Pinpoint the cell where the given text exists, returning its (x, y) midpoint coordinate. 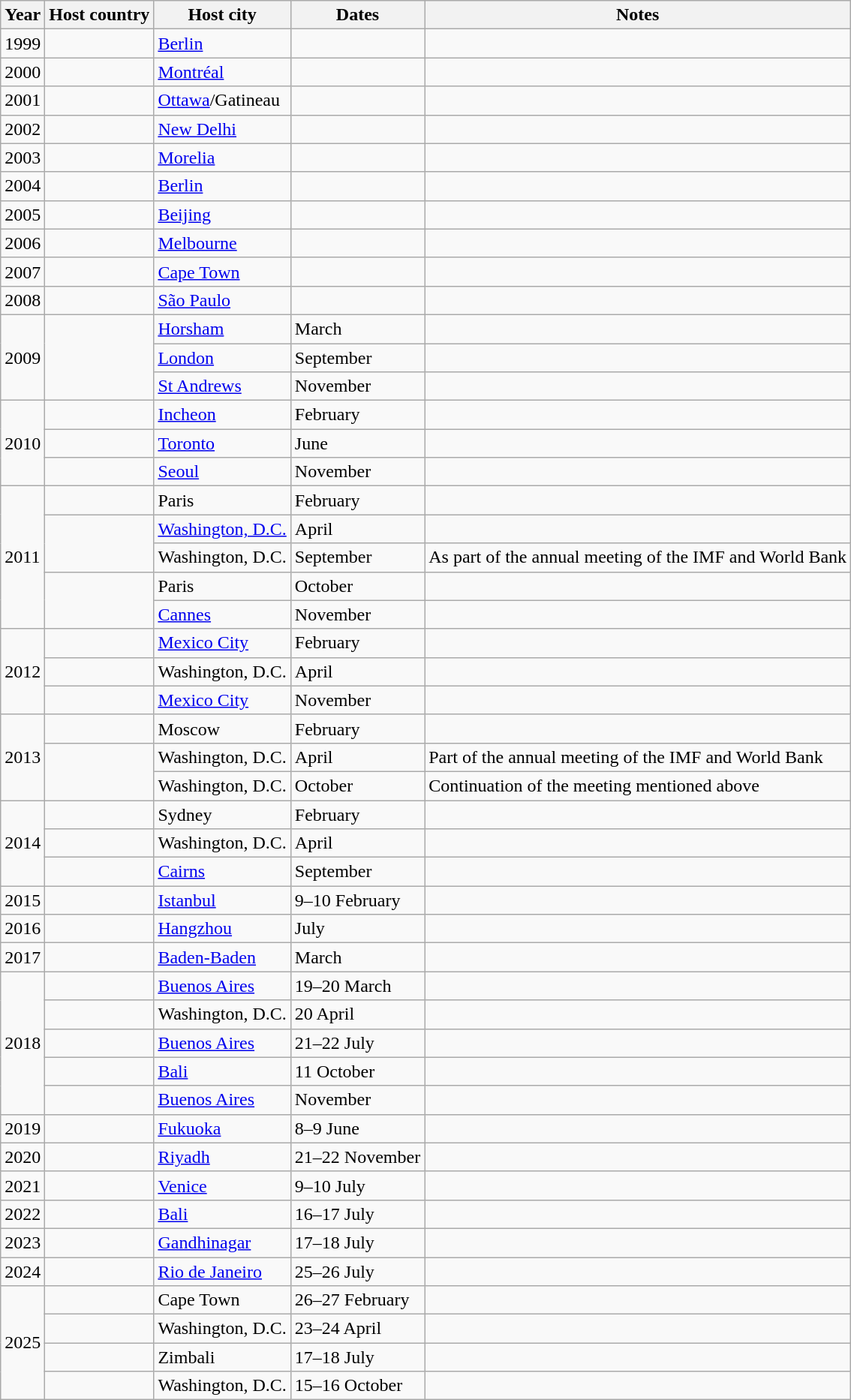
2004 (23, 186)
2025 (23, 1343)
2006 (23, 243)
20 April (357, 1014)
Baden-Baden (222, 957)
Notes (638, 15)
London (222, 358)
As part of the annual meeting of the IMF and World Bank (638, 557)
Zimbali (222, 1357)
Istanbul (222, 900)
2002 (23, 129)
New Delhi (222, 129)
2024 (23, 1272)
23–24 April (357, 1329)
Year (23, 15)
Riyadh (222, 1157)
2001 (23, 101)
July (357, 929)
2020 (23, 1157)
2018 (23, 1043)
Horsham (222, 329)
2019 (23, 1128)
Morelia (222, 158)
Moscow (222, 729)
St Andrews (222, 386)
2008 (23, 300)
19–20 March (357, 986)
2012 (23, 671)
2023 (23, 1242)
1999 (23, 44)
2013 (23, 757)
2010 (23, 443)
2005 (23, 215)
Gandhinagar (222, 1242)
2016 (23, 929)
2014 (23, 843)
8–9 June (357, 1128)
16–17 July (357, 1214)
Seoul (222, 472)
Continuation of the meeting mentioned above (638, 786)
11 October (357, 1071)
15–16 October (357, 1386)
Host country (99, 15)
Toronto (222, 443)
São Paulo (222, 300)
21–22 July (357, 1043)
26–27 February (357, 1300)
Cannes (222, 614)
Sydney (222, 814)
Beijing (222, 215)
Host city (222, 15)
2021 (23, 1185)
Venice (222, 1185)
9–10 February (357, 900)
June (357, 443)
Incheon (222, 415)
Dates (357, 15)
Rio de Janeiro (222, 1272)
9–10 July (357, 1185)
Fukuoka (222, 1128)
2000 (23, 72)
2009 (23, 357)
Montréal (222, 72)
Cairns (222, 872)
21–22 November (357, 1157)
Hangzhou (222, 929)
2017 (23, 957)
25–26 July (357, 1272)
Melbourne (222, 243)
2003 (23, 158)
2007 (23, 272)
2022 (23, 1214)
Part of the annual meeting of the IMF and World Bank (638, 757)
Ottawa/Gatineau (222, 101)
2015 (23, 900)
2011 (23, 557)
